Find where the given text appears and provide that cell's center as [X, Y] coordinate. 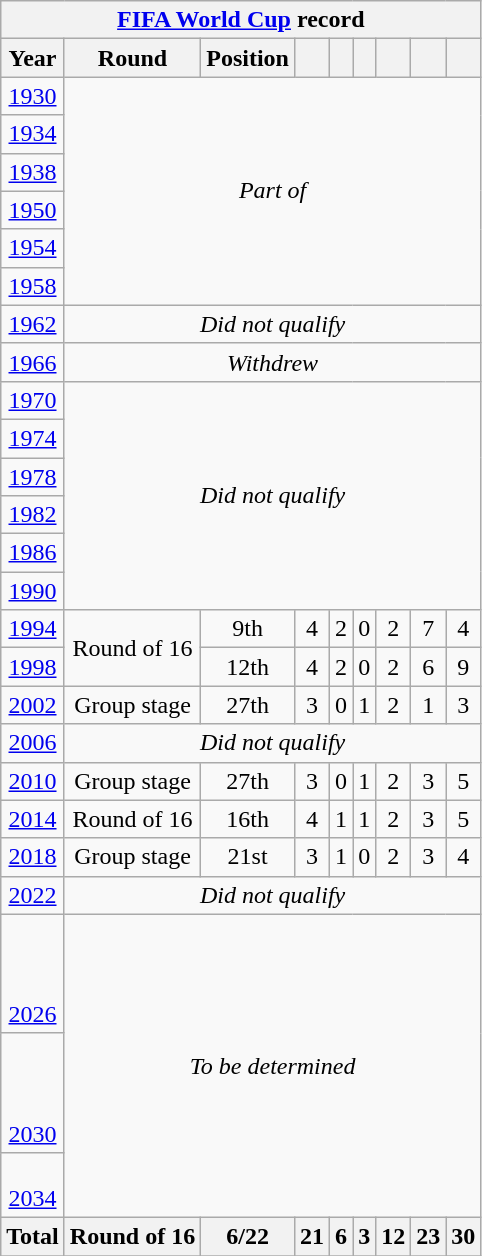
FIFA World Cup record [241, 20]
6/22 [248, 1236]
Withdrew [272, 362]
Position [248, 58]
Part of [272, 191]
1930 [33, 96]
1954 [33, 248]
To be determined [272, 1066]
1934 [33, 134]
1958 [33, 286]
1966 [33, 362]
21st [248, 857]
1994 [33, 629]
21 [312, 1236]
2010 [33, 781]
1962 [33, 324]
2022 [33, 895]
Round [132, 58]
16th [248, 819]
2030 [33, 1092]
2006 [33, 743]
1974 [33, 438]
23 [428, 1236]
2018 [33, 857]
2002 [33, 705]
1950 [33, 210]
12th [248, 667]
2026 [33, 974]
1978 [33, 477]
1998 [33, 667]
2034 [33, 1184]
30 [464, 1236]
1990 [33, 591]
1970 [33, 400]
Year [33, 58]
1986 [33, 553]
1982 [33, 515]
Total [33, 1236]
12 [394, 1236]
9 [464, 667]
7 [428, 629]
2014 [33, 819]
9th [248, 629]
1938 [33, 172]
